Extract the [x, y] coordinate from the center of the cell holding the provided text.  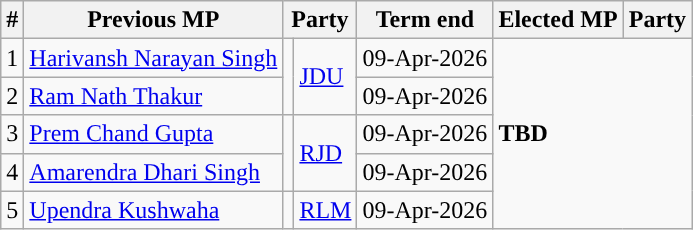
# [12, 20]
Elected MP [558, 20]
Harivansh Narayan Singh [154, 58]
5 [12, 210]
Prem Chand Gupta [154, 134]
RLM [326, 210]
Amarendra Dhari Singh [154, 172]
4 [12, 172]
Term end [425, 20]
3 [12, 134]
Upendra Kushwaha [154, 210]
Ram Nath Thakur [154, 96]
2 [12, 96]
RJD [326, 153]
JDU [326, 77]
1 [12, 58]
TBD [592, 134]
Previous MP [154, 20]
